Output the (x, y) coordinate of the center of the cell containing the given text.  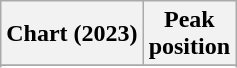
Peakposition (189, 34)
Chart (2023) (72, 34)
